For the text-containing cell, return its midpoint in (x, y) coordinate format. 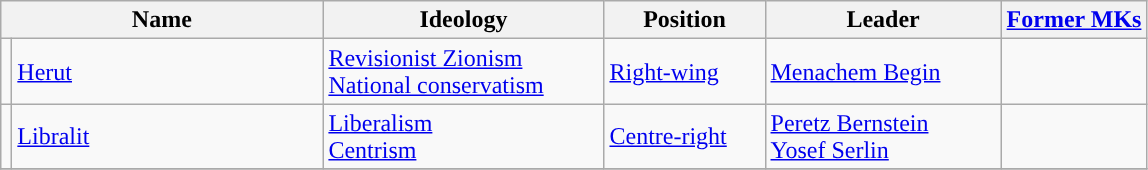
Peretz BernsteinYosef Serlin (883, 136)
Menachem Begin (883, 72)
Leader (883, 20)
LiberalismCentrism (464, 136)
Centre-right (684, 136)
Former MKs (1074, 20)
Ideology (464, 20)
Right-wing (684, 72)
Revisionist ZionismNational conservatism (464, 72)
Herut (168, 72)
Libralit (168, 136)
Position (684, 20)
Name (162, 20)
